Extract the [X, Y] coordinate from the center of the cell holding the provided text.  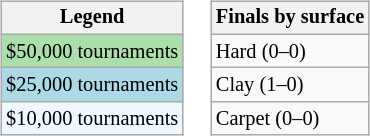
Legend [92, 18]
Clay (1–0) [290, 85]
$50,000 tournaments [92, 51]
$25,000 tournaments [92, 85]
Carpet (0–0) [290, 119]
Finals by surface [290, 18]
Hard (0–0) [290, 51]
$10,000 tournaments [92, 119]
